Output the (x, y) coordinate of the center of the cell containing the given text.  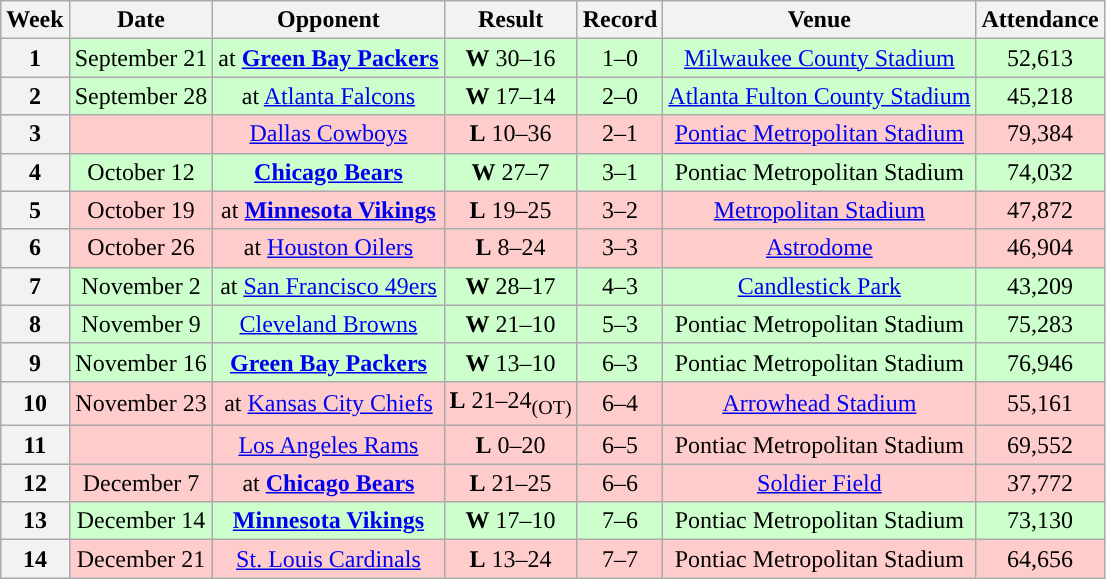
October 26 (141, 248)
Atlanta Fulton County Stadium (820, 96)
47,872 (1040, 210)
64,656 (1040, 559)
6–3 (620, 362)
Astrodome (820, 248)
45,218 (1040, 96)
5 (35, 210)
5–3 (620, 324)
69,552 (1040, 445)
Date (141, 20)
73,130 (1040, 521)
St. Louis Cardinals (328, 559)
79,384 (1040, 134)
at Green Bay Packers (328, 58)
Candlestick Park (820, 286)
13 (35, 521)
3 (35, 134)
at Minnesota Vikings (328, 210)
4–3 (620, 286)
37,772 (1040, 483)
Metropolitan Stadium (820, 210)
Record (620, 20)
W 27–7 (510, 172)
43,209 (1040, 286)
2–1 (620, 134)
55,161 (1040, 403)
2 (35, 96)
6–5 (620, 445)
Green Bay Packers (328, 362)
October 12 (141, 172)
7 (35, 286)
September 28 (141, 96)
Week (35, 20)
14 (35, 559)
52,613 (1040, 58)
November 2 (141, 286)
7–6 (620, 521)
October 19 (141, 210)
6 (35, 248)
at Atlanta Falcons (328, 96)
4 (35, 172)
Venue (820, 20)
December 7 (141, 483)
W 17–10 (510, 521)
11 (35, 445)
Cleveland Browns (328, 324)
3–2 (620, 210)
3–3 (620, 248)
Result (510, 20)
at San Francisco 49ers (328, 286)
75,283 (1040, 324)
W 21–10 (510, 324)
3–1 (620, 172)
L 19–25 (510, 210)
November 16 (141, 362)
at Houston Oilers (328, 248)
L 10–36 (510, 134)
8 (35, 324)
Minnesota Vikings (328, 521)
7–7 (620, 559)
at Kansas City Chiefs (328, 403)
W 30–16 (510, 58)
L 21–25 (510, 483)
6–4 (620, 403)
Opponent (328, 20)
Dallas Cowboys (328, 134)
Milwaukee County Stadium (820, 58)
L 21–24(OT) (510, 403)
10 (35, 403)
46,904 (1040, 248)
December 21 (141, 559)
W 13–10 (510, 362)
6–6 (620, 483)
November 23 (141, 403)
November 9 (141, 324)
74,032 (1040, 172)
September 21 (141, 58)
L 13–24 (510, 559)
Arrowhead Stadium (820, 403)
L 0–20 (510, 445)
1–0 (620, 58)
12 (35, 483)
W 28–17 (510, 286)
Attendance (1040, 20)
Chicago Bears (328, 172)
at Chicago Bears (328, 483)
76,946 (1040, 362)
Los Angeles Rams (328, 445)
2–0 (620, 96)
Soldier Field (820, 483)
L 8–24 (510, 248)
9 (35, 362)
1 (35, 58)
December 14 (141, 521)
W 17–14 (510, 96)
